Find where the given text appears and provide that cell's center as [x, y] coordinate. 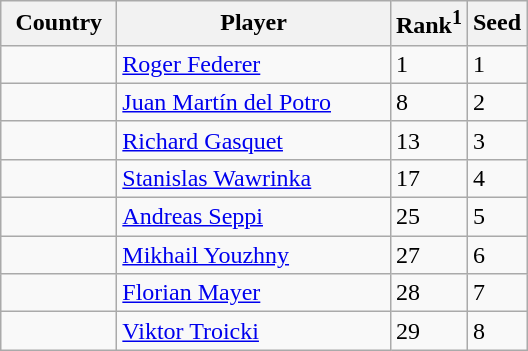
28 [428, 293]
Player [254, 24]
Roger Federer [254, 64]
Florian Mayer [254, 293]
6 [496, 255]
25 [428, 217]
29 [428, 331]
Andreas Seppi [254, 217]
Country [59, 24]
Rank1 [428, 24]
13 [428, 140]
7 [496, 293]
3 [496, 140]
Seed [496, 24]
4 [496, 178]
27 [428, 255]
2 [496, 102]
Stanislas Wawrinka [254, 178]
17 [428, 178]
Viktor Troicki [254, 331]
Juan Martín del Potro [254, 102]
Richard Gasquet [254, 140]
5 [496, 217]
Mikhail Youzhny [254, 255]
